Identify which cell holds the provided text, then report its (X, Y) central coordinate. 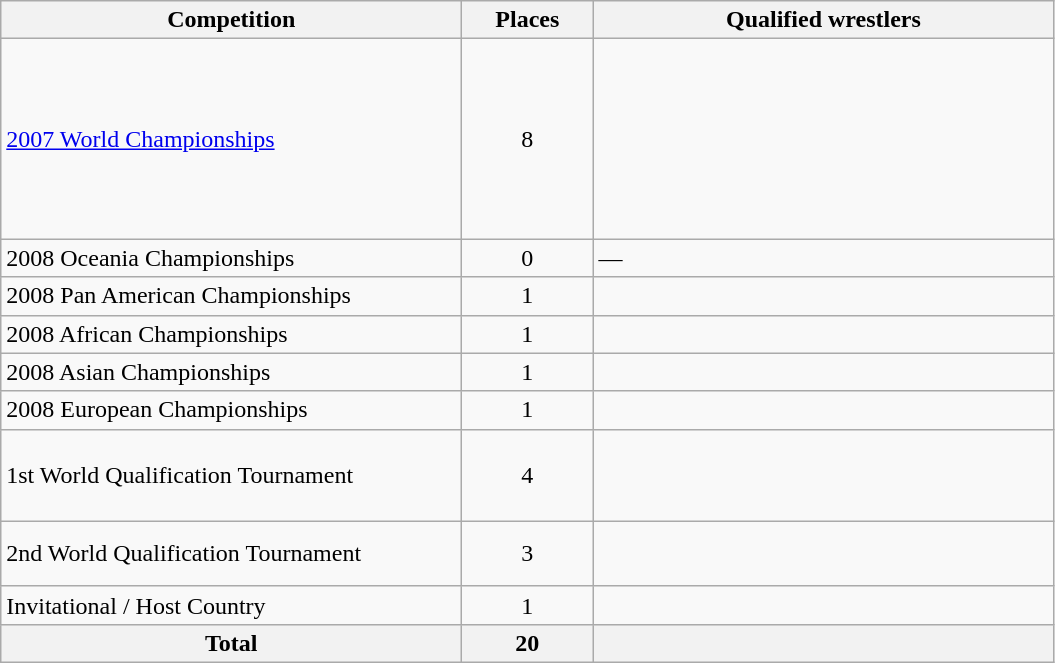
Total (232, 643)
Qualified wrestlers (824, 20)
2007 World Championships (232, 139)
2008 Asian Championships (232, 372)
Competition (232, 20)
4 (528, 475)
2008 European Championships (232, 410)
3 (528, 554)
8 (528, 139)
2008 Pan American Championships (232, 296)
1st World Qualification Tournament (232, 475)
20 (528, 643)
— (824, 258)
2nd World Qualification Tournament (232, 554)
2008 African Championships (232, 334)
0 (528, 258)
2008 Oceania Championships (232, 258)
Invitational / Host Country (232, 605)
Places (528, 20)
